Scan for the cell matching the given text and deliver its (X, Y) coordinate at center. 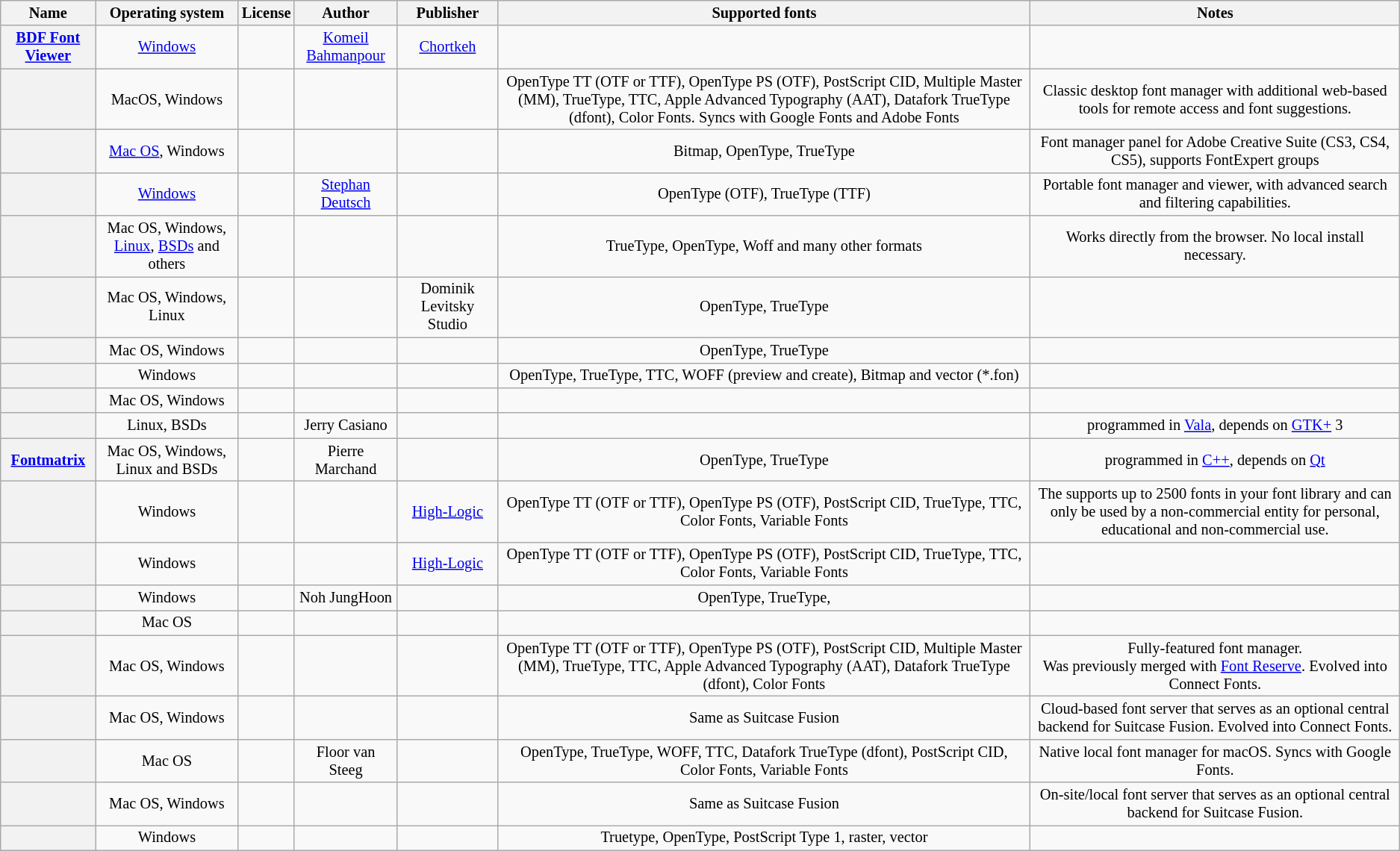
Cloud-based font server that serves as an optional central backend for Suitcase Fusion. Evolved into Connect Fonts. (1216, 717)
OpenType, TrueType, WOFF, TTC, Datafork TrueType (dfont), PostScript CID, Color Fonts, Variable Fonts (765, 761)
Supported fonts (765, 13)
Mac OS, Windows, Linux, BSDs and others (167, 246)
MacOS, Windows (167, 99)
Bitmap, OpenType, TrueType (765, 151)
Noh JungHoon (345, 598)
Fully-featured font manager. Was previously merged with Font Reserve. Evolved into Connect Fonts. (1216, 666)
Pierre Marchand (345, 460)
Author (345, 13)
Publisher (448, 13)
Works directly from the browser. No local install necessary. (1216, 246)
Native local font manager for macOS. Syncs with Google Fonts. (1216, 761)
Notes (1216, 13)
Komeil Bahmanpour (345, 47)
Font manager panel for Adobe Creative Suite (CS3, CS4, CS5), supports FontExpert groups (1216, 151)
Classic desktop font manager with additional web-based tools for remote access and font suggestions. (1216, 99)
BDF Font Viewer (48, 47)
The supports up to 2500 fonts in your font library and can only be used by a non-commercial entity for personal, educational and non-commercial use. (1216, 511)
License (266, 13)
OpenType, TrueType, (765, 598)
programmed in Vala, depends on GTK+ 3 (1216, 425)
Mac OS, Windows, Linux (167, 307)
Mac OS, Windows, Linux and BSDs (167, 460)
OpenType, TrueType, TTC, WOFF (preview and create), Bitmap and vector (*.fon) (765, 375)
programmed in C++, depends on Qt (1216, 460)
Chortkeh (448, 47)
Stephan Deutsch (345, 194)
Linux, BSDs (167, 425)
Jerry Casiano (345, 425)
Truetype, OpenType, PostScript Type 1, raster, vector (765, 838)
Floor van Steeg (345, 761)
TrueType, OpenType, Woff and many other formats (765, 246)
Name (48, 13)
Operating system (167, 13)
OpenType (OTF), TrueType (TTF) (765, 194)
Dominik Levitsky Studio (448, 307)
Portable font manager and viewer, with advanced search and filtering capabilities. (1216, 194)
On-site/local font server that serves as an optional central backend for Suitcase Fusion. (1216, 804)
Fontmatrix (48, 460)
